Find where the given text appears and provide that cell's center as [x, y] coordinate. 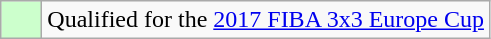
Qualified for the 2017 FIBA 3x3 Europe Cup [266, 20]
